For the text-containing cell, return its midpoint in [x, y] coordinate format. 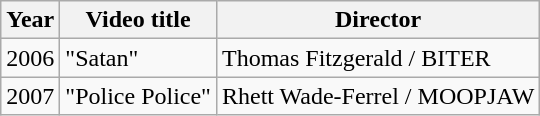
Director [378, 20]
Thomas Fitzgerald / BITER [378, 58]
2007 [30, 96]
Rhett Wade-Ferrel / MOOPJAW [378, 96]
2006 [30, 58]
Year [30, 20]
"Satan" [138, 58]
Video title [138, 20]
"Police Police" [138, 96]
